Output the (X, Y) coordinate of the center of the cell containing the given text.  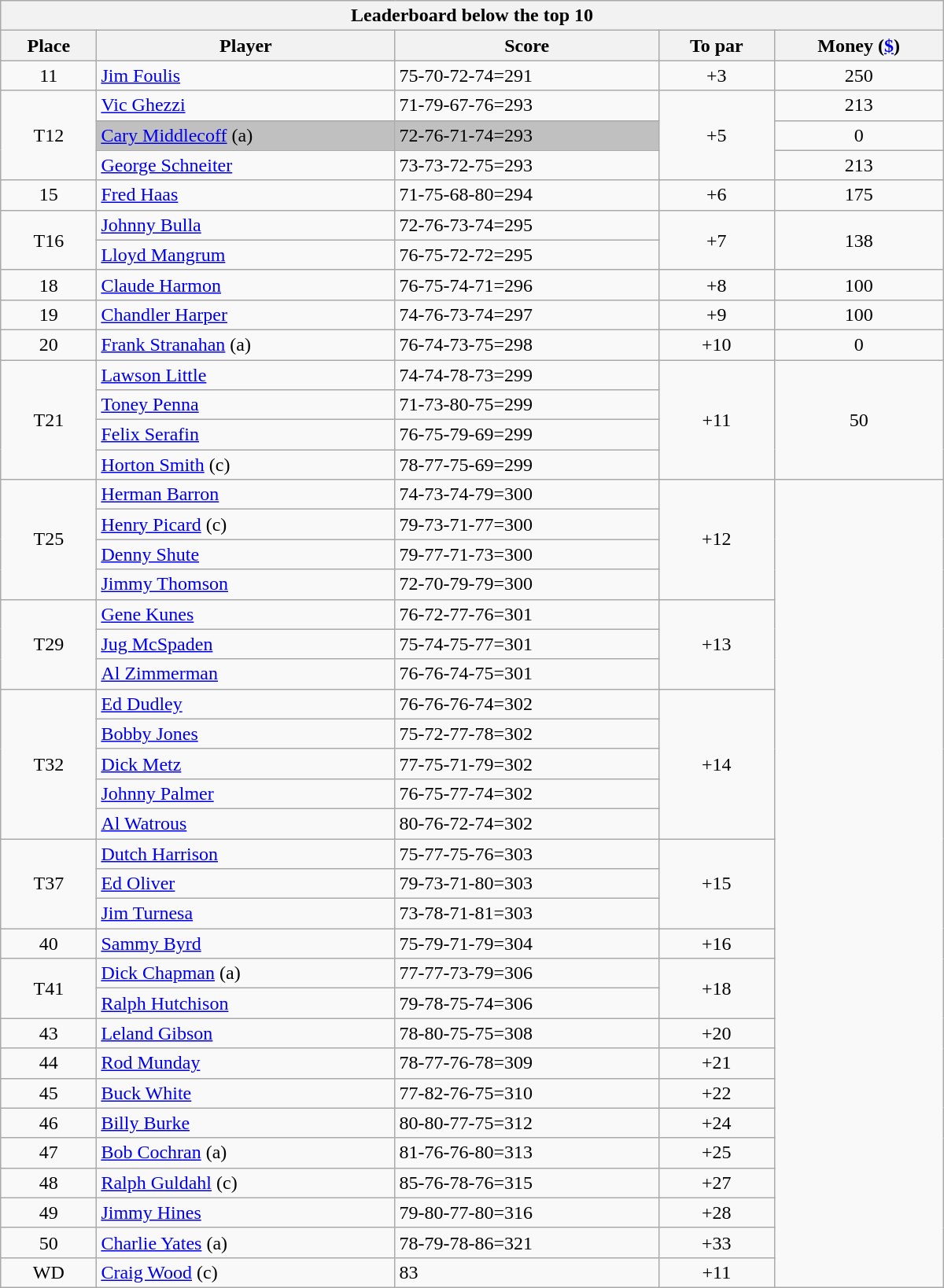
78-80-75-75=308 (527, 1033)
19 (49, 315)
74-73-74-79=300 (527, 495)
Ed Dudley (245, 704)
T21 (49, 420)
76-76-76-74=302 (527, 704)
+20 (717, 1033)
85-76-78-76=315 (527, 1183)
Lawson Little (245, 375)
48 (49, 1183)
Henry Picard (c) (245, 524)
76-75-72-72=295 (527, 255)
Cary Middlecoff (a) (245, 135)
Jim Foulis (245, 75)
78-77-75-69=299 (527, 465)
Ralph Hutchison (245, 1003)
77-75-71-79=302 (527, 764)
Lloyd Mangrum (245, 255)
76-75-79-69=299 (527, 435)
+3 (717, 75)
73-78-71-81=303 (527, 914)
18 (49, 285)
Frank Stranahan (a) (245, 344)
72-70-79-79=300 (527, 584)
79-73-71-77=300 (527, 524)
45 (49, 1093)
T16 (49, 240)
79-80-77-80=316 (527, 1213)
+14 (717, 764)
Player (245, 46)
75-70-72-74=291 (527, 75)
+9 (717, 315)
Ed Oliver (245, 884)
78-79-78-86=321 (527, 1242)
76-72-77-76=301 (527, 614)
Ralph Guldahl (c) (245, 1183)
Billy Burke (245, 1123)
77-77-73-79=306 (527, 973)
Al Watrous (245, 823)
George Schneiter (245, 165)
Sammy Byrd (245, 944)
Chandler Harper (245, 315)
83 (527, 1272)
+6 (717, 195)
20 (49, 344)
138 (859, 240)
71-73-80-75=299 (527, 405)
Claude Harmon (245, 285)
Jimmy Hines (245, 1213)
44 (49, 1063)
43 (49, 1033)
250 (859, 75)
Fred Haas (245, 195)
81-76-76-80=313 (527, 1153)
Jimmy Thomson (245, 584)
Herman Barron (245, 495)
47 (49, 1153)
Score (527, 46)
80-80-77-75=312 (527, 1123)
Bobby Jones (245, 734)
71-79-67-76=293 (527, 105)
Leaderboard below the top 10 (472, 16)
72-76-71-74=293 (527, 135)
Buck White (245, 1093)
T41 (49, 988)
Jug McSpaden (245, 644)
+33 (717, 1242)
75-72-77-78=302 (527, 734)
Dutch Harrison (245, 853)
T25 (49, 539)
76-75-77-74=302 (527, 793)
+18 (717, 988)
79-78-75-74=306 (527, 1003)
+22 (717, 1093)
+5 (717, 135)
79-73-71-80=303 (527, 884)
49 (49, 1213)
74-74-78-73=299 (527, 375)
80-76-72-74=302 (527, 823)
+8 (717, 285)
78-77-76-78=309 (527, 1063)
46 (49, 1123)
72-76-73-74=295 (527, 225)
Leland Gibson (245, 1033)
To par (717, 46)
+27 (717, 1183)
Al Zimmerman (245, 674)
Rod Munday (245, 1063)
Denny Shute (245, 554)
Dick Chapman (a) (245, 973)
76-75-74-71=296 (527, 285)
T37 (49, 883)
Dick Metz (245, 764)
79-77-71-73=300 (527, 554)
77-82-76-75=310 (527, 1093)
+28 (717, 1213)
+12 (717, 539)
76-76-74-75=301 (527, 674)
T32 (49, 764)
Place (49, 46)
T12 (49, 135)
Vic Ghezzi (245, 105)
+16 (717, 944)
75-77-75-76=303 (527, 853)
Toney Penna (245, 405)
11 (49, 75)
76-74-73-75=298 (527, 344)
+25 (717, 1153)
Gene Kunes (245, 614)
+15 (717, 883)
+7 (717, 240)
75-74-75-77=301 (527, 644)
Johnny Palmer (245, 793)
Horton Smith (c) (245, 465)
WD (49, 1272)
+21 (717, 1063)
74-76-73-74=297 (527, 315)
+13 (717, 644)
Craig Wood (c) (245, 1272)
T29 (49, 644)
Johnny Bulla (245, 225)
Charlie Yates (a) (245, 1242)
+10 (717, 344)
75-79-71-79=304 (527, 944)
+24 (717, 1123)
Jim Turnesa (245, 914)
71-75-68-80=294 (527, 195)
15 (49, 195)
Felix Serafin (245, 435)
73-73-72-75=293 (527, 165)
175 (859, 195)
40 (49, 944)
Bob Cochran (a) (245, 1153)
Money ($) (859, 46)
